Return the (X, Y) coordinate for the center point of the cell that contains the specified text.  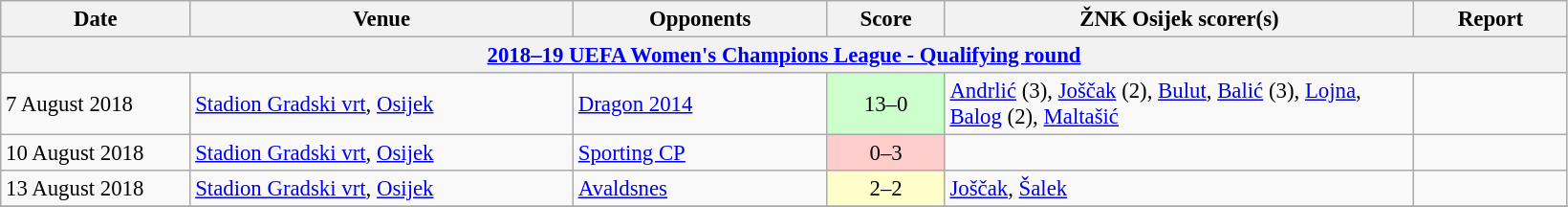
Score (885, 19)
Date (96, 19)
7 August 2018 (96, 103)
13–0 (885, 103)
Avaldsnes (700, 189)
Joščak, Šalek (1180, 189)
0–3 (885, 153)
13 August 2018 (96, 189)
Sporting CP (700, 153)
2018–19 UEFA Women's Champions League - Qualifying round (784, 56)
Venue (382, 19)
ŽNK Osijek scorer(s) (1180, 19)
2–2 (885, 189)
Dragon 2014 (700, 103)
10 August 2018 (96, 153)
Opponents (700, 19)
Report (1492, 19)
Andrlić (3), Joščak (2), Bulut, Balić (3), Lojna, Balog (2), Maltašić (1180, 103)
